Return the (x, y) coordinate for the center point of the cell that contains the specified text.  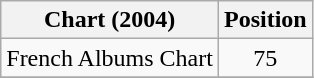
Chart (2004) (110, 20)
75 (265, 58)
Position (265, 20)
French Albums Chart (110, 58)
